Search for the cell housing the specified text and yield its (X, Y) center coordinate. 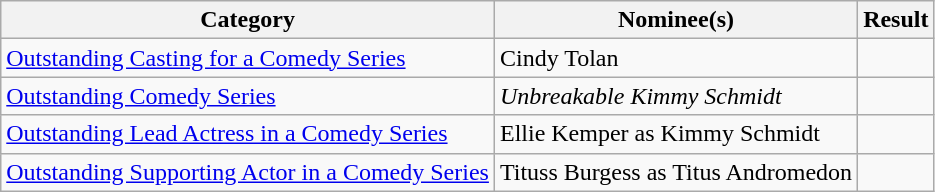
Category (248, 20)
Ellie Kemper as Kimmy Schmidt (676, 134)
Outstanding Lead Actress in a Comedy Series (248, 134)
Cindy Tolan (676, 58)
Outstanding Supporting Actor in a Comedy Series (248, 172)
Tituss Burgess as Titus Andromedon (676, 172)
Nominee(s) (676, 20)
Outstanding Casting for a Comedy Series (248, 58)
Unbreakable Kimmy Schmidt (676, 96)
Outstanding Comedy Series (248, 96)
Result (896, 20)
